For the text-containing cell, return its midpoint in [x, y] coordinate format. 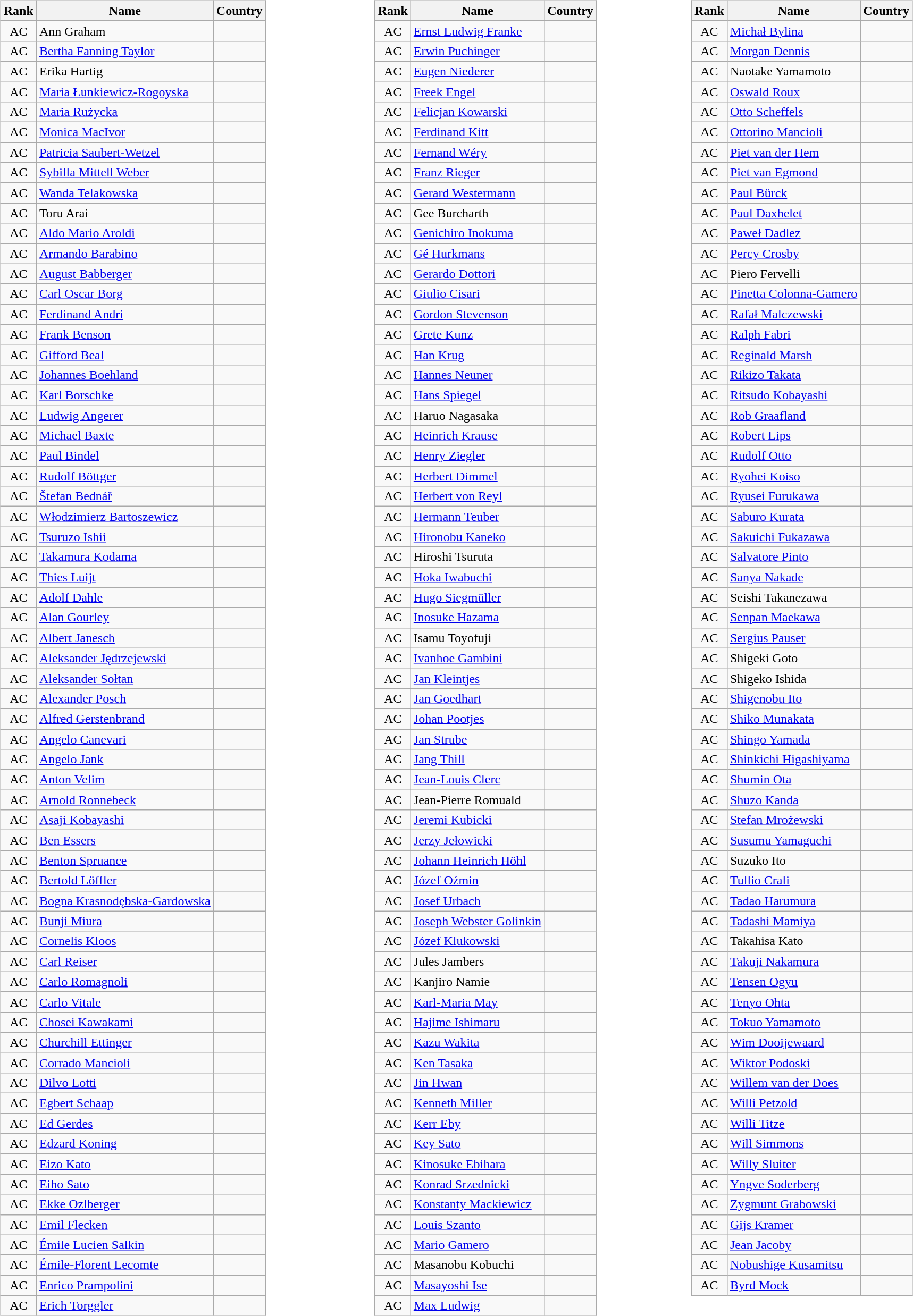
Józef Oźmin [478, 881]
Heinrich Krause [478, 436]
Arnold Ronnebeck [124, 800]
Michael Baxte [124, 436]
Rudolf Otto [793, 456]
Max Ludwig [478, 1305]
Suzuko Ito [793, 861]
Reginald Marsh [793, 355]
Frank Benson [124, 334]
Masanobu Kobuchi [478, 1265]
Sakuichi Fukazawa [793, 537]
Hoka Iwabuchi [478, 577]
Gerard Westermann [478, 193]
Louis Szanto [478, 1225]
Takahisa Kato [793, 941]
Carlo Vitale [124, 1002]
Émile Lucien Salkin [124, 1245]
Emil Flecken [124, 1225]
Ryusei Furukawa [793, 496]
Willy Sluiter [793, 1164]
Susumu Yamaguchi [793, 840]
Aldo Mario Aroldi [124, 233]
Henry Ziegler [478, 456]
Patricia Saubert-Wetzel [124, 153]
Jan Kleintjes [478, 678]
Erich Torggler [124, 1305]
Ben Essers [124, 840]
Byrd Mock [793, 1285]
Churchill Ettinger [124, 1042]
Pinetta Colonna-Gamero [793, 294]
Angelo Jank [124, 760]
Johann Heinrich Höhl [478, 861]
Rudolf Böttger [124, 476]
Ferdinand Andri [124, 314]
Tadao Harumura [793, 901]
Stefan Mrożewski [793, 820]
Monica MacIvor [124, 132]
Jean Jacoby [793, 1245]
Jin Hwan [478, 1083]
Tsuruzo Ishii [124, 537]
Shumin Ota [793, 780]
Tensen Ogyu [793, 982]
Hajime Ishimaru [478, 1022]
Eiho Sato [124, 1184]
Eizo Kato [124, 1164]
Ottorino Mancioli [793, 132]
Wanda Telakowska [124, 193]
Kerr Eby [478, 1124]
Carl Oscar Borg [124, 294]
Ivanhoe Gambini [478, 658]
Ferdinand Kitt [478, 132]
Asaji Kobayashi [124, 820]
Senpan Maekawa [793, 618]
Ernst Ludwig Franke [478, 31]
Ken Tasaka [478, 1062]
Hannes Neuner [478, 375]
Piet van der Hem [793, 153]
Erika Hartig [124, 71]
Jean-Louis Clerc [478, 780]
Zygmunt Grabowski [793, 1204]
Hugo Siegmüller [478, 597]
Kinosuke Ebihara [478, 1164]
Ann Graham [124, 31]
Konstanty Mackiewicz [478, 1204]
Cornelis Kloos [124, 941]
Shingo Yamada [793, 739]
Rob Graafland [793, 415]
Egbert Schaap [124, 1103]
Oswald Roux [793, 92]
Gee Burcharth [478, 213]
Haruo Nagasaka [478, 415]
Thies Luijt [124, 577]
Josef Urbach [478, 901]
Armando Barabino [124, 254]
Aleksander Sołtan [124, 678]
Seishi Takanezawa [793, 597]
Herbert Dimmel [478, 476]
Jean-Pierre Romuald [478, 800]
Otto Scheffels [793, 112]
Anton Velim [124, 780]
Sybilla Mittell Weber [124, 173]
Bertold Löffler [124, 881]
Tenyo Ohta [793, 1002]
Gijs Kramer [793, 1225]
Key Sato [478, 1144]
Gifford Beal [124, 355]
Michał Bylina [793, 31]
Enrico Prampolini [124, 1285]
Johannes Boehland [124, 375]
Ryohei Koiso [793, 476]
Eugen Niederer [478, 71]
Erwin Puchinger [478, 51]
Rafał Malczewski [793, 314]
Corrado Mancioli [124, 1062]
Shuzo Kanda [793, 800]
Inosuke Hazama [478, 618]
Willem van der Does [793, 1083]
Kazu Wakita [478, 1042]
Aleksander Jędrzejewski [124, 658]
Włodzimierz Bartoszewicz [124, 517]
Bunji Miura [124, 921]
Ralph Fabri [793, 334]
Shigeko Ishida [793, 678]
Grete Kunz [478, 334]
Naotake Yamamoto [793, 71]
Piero Fervelli [793, 274]
Johan Pootjes [478, 719]
Maria Rużycka [124, 112]
Émile-Florent Lecomte [124, 1265]
Nobushige Kusamitsu [793, 1265]
Hiroshi Tsuruta [478, 557]
Bogna Krasnodębska-Gardowska [124, 901]
Edzard Koning [124, 1144]
Shigenobu Ito [793, 698]
Štefan Bednář [124, 496]
Carlo Romagnoli [124, 982]
Józef Klukowski [478, 941]
Shigeki Goto [793, 658]
Willi Titze [793, 1124]
Shinkichi Higashiyama [793, 760]
Isamu Toyofuji [478, 638]
Saburo Kurata [793, 517]
Chosei Kawakami [124, 1022]
Alfred Gerstenbrand [124, 719]
Kanjiro Namie [478, 982]
Carl Reiser [124, 961]
Hironobu Kaneko [478, 537]
Jules Jambers [478, 961]
Yngve Soderberg [793, 1184]
Takamura Kodama [124, 557]
Paul Daxhelet [793, 213]
Fernand Wéry [478, 153]
Mario Gamero [478, 1245]
Gordon Stevenson [478, 314]
Karl Borschke [124, 395]
Albert Janesch [124, 638]
Franz Rieger [478, 173]
Paul Bindel [124, 456]
Kenneth Miller [478, 1103]
Maria Łunkiewicz-Rogoyska [124, 92]
Gé Hurkmans [478, 254]
Giulio Cisari [478, 294]
Freek Engel [478, 92]
Konrad Srzednicki [478, 1184]
Wim Dooijewaard [793, 1042]
Herbert von Reyl [478, 496]
Hans Spiegel [478, 395]
Jerzy Jełowicki [478, 840]
Ludwig Angerer [124, 415]
Shiko Munakata [793, 719]
Piet van Egmond [793, 173]
Will Simmons [793, 1144]
Rikizo Takata [793, 375]
Willi Petzold [793, 1103]
Takuji Nakamura [793, 961]
Tullio Crali [793, 881]
Dilvo Lotti [124, 1083]
August Babberger [124, 274]
Ekke Ozlberger [124, 1204]
Sanya Nakade [793, 577]
Masayoshi Ise [478, 1285]
Felicjan Kowarski [478, 112]
Robert Lips [793, 436]
Tokuo Yamamoto [793, 1022]
Alexander Posch [124, 698]
Bertha Fanning Taylor [124, 51]
Benton Spruance [124, 861]
Jan Strube [478, 739]
Sergius Pauser [793, 638]
Jan Goedhart [478, 698]
Genichiro Inokuma [478, 233]
Karl-Maria May [478, 1002]
Tadashi Mamiya [793, 921]
Paweł Dadlez [793, 233]
Jang Thill [478, 760]
Wiktor Podoski [793, 1062]
Alan Gourley [124, 618]
Angelo Canevari [124, 739]
Han Krug [478, 355]
Gerardo Dottori [478, 274]
Adolf Dahle [124, 597]
Ritsudo Kobayashi [793, 395]
Paul Bürck [793, 193]
Hermann Teuber [478, 517]
Toru Arai [124, 213]
Jeremi Kubicki [478, 820]
Morgan Dennis [793, 51]
Percy Crosby [793, 254]
Ed Gerdes [124, 1124]
Salvatore Pinto [793, 557]
Joseph Webster Golinkin [478, 921]
